Output the (x, y) coordinate of the center of the cell containing the given text.  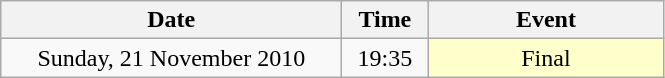
Time (385, 20)
Final (546, 58)
Event (546, 20)
Date (172, 20)
Sunday, 21 November 2010 (172, 58)
19:35 (385, 58)
